For the text-containing cell, return its midpoint in (X, Y) coordinate format. 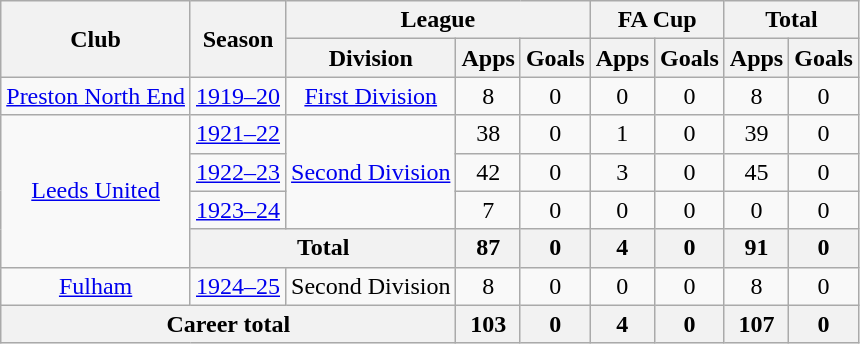
FA Cup (657, 20)
Division (371, 58)
Career total (228, 324)
League (438, 20)
First Division (371, 96)
3 (622, 172)
38 (488, 134)
39 (756, 134)
103 (488, 324)
91 (756, 248)
7 (488, 210)
Fulham (96, 286)
1922–23 (238, 172)
42 (488, 172)
Season (238, 39)
107 (756, 324)
1923–24 (238, 210)
1919–20 (238, 96)
Club (96, 39)
Leeds United (96, 191)
1 (622, 134)
1924–25 (238, 286)
Preston North End (96, 96)
1921–22 (238, 134)
45 (756, 172)
87 (488, 248)
